Capture the cell that displays the provided text and extract its (X, Y) central coordinate. 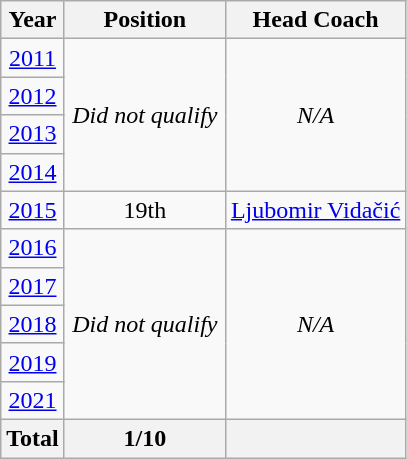
2011 (33, 58)
Total (33, 438)
2013 (33, 134)
2015 (33, 210)
2019 (33, 362)
Year (33, 20)
19th (144, 210)
Head Coach (315, 20)
2018 (33, 324)
1/10 (144, 438)
Position (144, 20)
2021 (33, 400)
Ljubomir Vidačić (315, 210)
2016 (33, 248)
2014 (33, 172)
2017 (33, 286)
2012 (33, 96)
